Detect which cell encompasses the target text, then output its (X, Y) center coordinate. 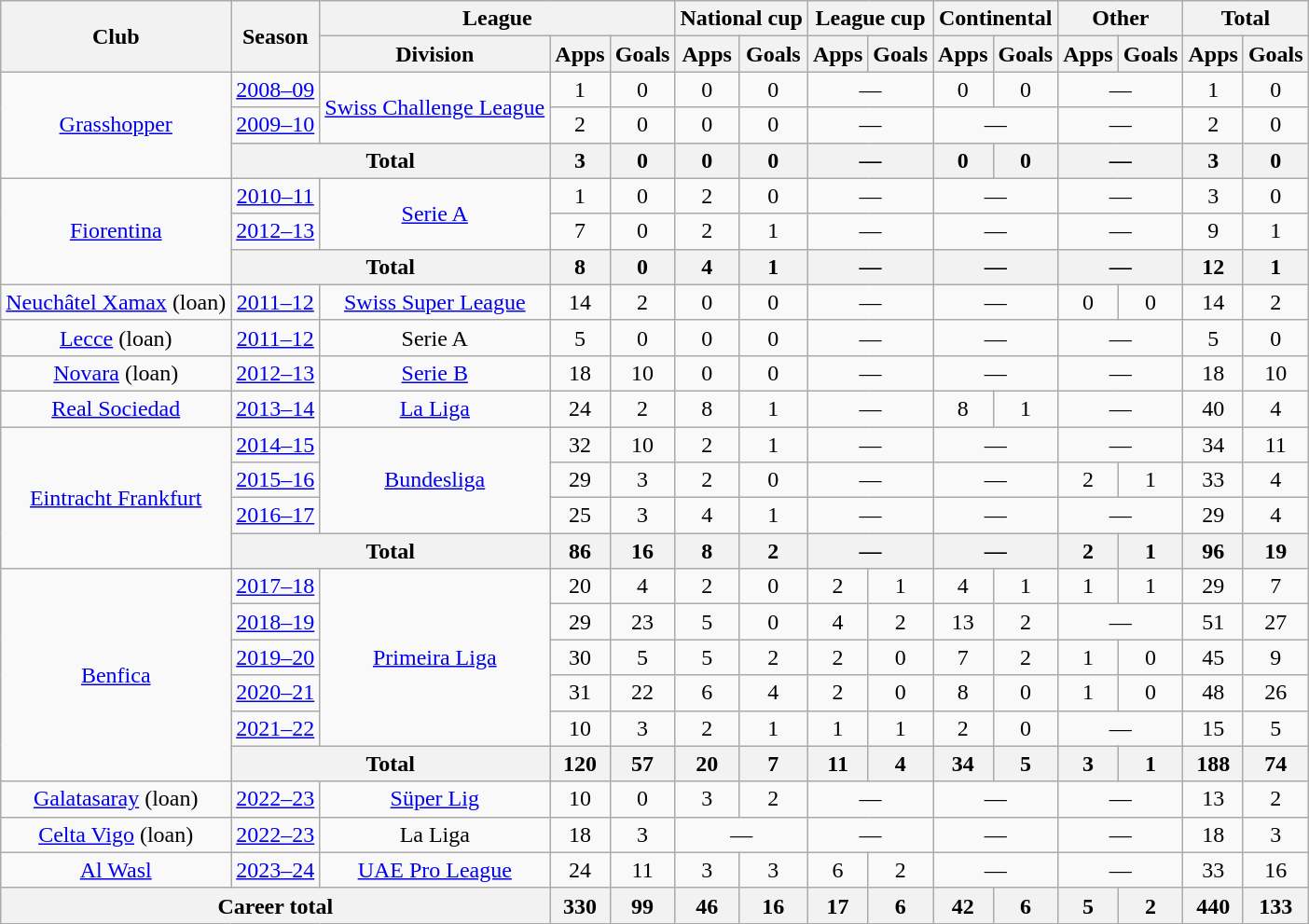
15 (1213, 728)
2013–14 (276, 408)
19 (1275, 551)
23 (642, 622)
330 (580, 905)
Continental (996, 19)
2008–09 (276, 90)
2023–24 (276, 870)
2019–20 (276, 657)
32 (580, 445)
17 (837, 905)
25 (580, 516)
2010–11 (276, 196)
Fiorentina (116, 231)
26 (1275, 693)
2014–15 (276, 445)
48 (1213, 693)
2009–10 (276, 125)
99 (642, 905)
2020–21 (276, 693)
Club (116, 36)
League (498, 19)
Grasshopper (116, 125)
UAE Pro League (434, 870)
2015–16 (276, 480)
27 (1275, 622)
57 (642, 764)
Division (434, 54)
12 (1213, 267)
Swiss Challenge League (434, 107)
Novara (loan) (116, 373)
2017–18 (276, 586)
Season (276, 36)
Bundesliga (434, 480)
22 (642, 693)
120 (580, 764)
Süper Lig (434, 799)
86 (580, 551)
Lecce (loan) (116, 338)
Swiss Super League (434, 302)
Career total (276, 905)
133 (1275, 905)
40 (1213, 408)
51 (1213, 622)
League cup (870, 19)
Real Sociedad (116, 408)
Galatasaray (loan) (116, 799)
440 (1213, 905)
Other (1121, 19)
2018–19 (276, 622)
42 (963, 905)
Celta Vigo (loan) (116, 834)
2021–22 (276, 728)
74 (1275, 764)
46 (707, 905)
30 (580, 657)
National cup (741, 19)
96 (1213, 551)
Al Wasl (116, 870)
Serie B (434, 373)
2016–17 (276, 516)
188 (1213, 764)
45 (1213, 657)
Benfica (116, 675)
Primeira Liga (434, 657)
Neuchâtel Xamax (loan) (116, 302)
Eintracht Frankfurt (116, 498)
31 (580, 693)
